Identify which cell holds the provided text, then report its [x, y] central coordinate. 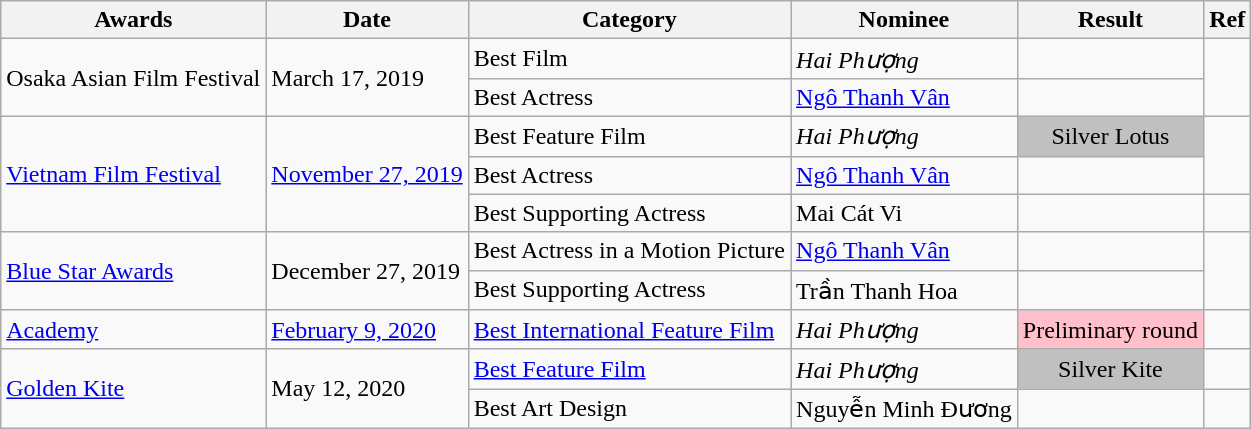
Silver Lotus [1110, 136]
Date [367, 20]
November 27, 2019 [367, 174]
Preliminary round [1110, 330]
Golden Kite [134, 388]
March 17, 2019 [367, 78]
Result [1110, 20]
Osaka Asian Film Festival [134, 78]
Awards [134, 20]
Academy [134, 330]
Ref [1228, 20]
Silver Kite [1110, 369]
Blue Star Awards [134, 271]
May 12, 2020 [367, 388]
Best Actress in a Motion Picture [629, 251]
Mai Cát Vi [904, 213]
Trần Thanh Hoa [904, 290]
Nominee [904, 20]
Best Film [629, 59]
Best Art Design [629, 409]
Nguyễn Minh Đương [904, 409]
December 27, 2019 [367, 271]
Category [629, 20]
February 9, 2020 [367, 330]
Vietnam Film Festival [134, 174]
Best International Feature Film [629, 330]
